Detect which cell encompasses the target text, then output its [x, y] center coordinate. 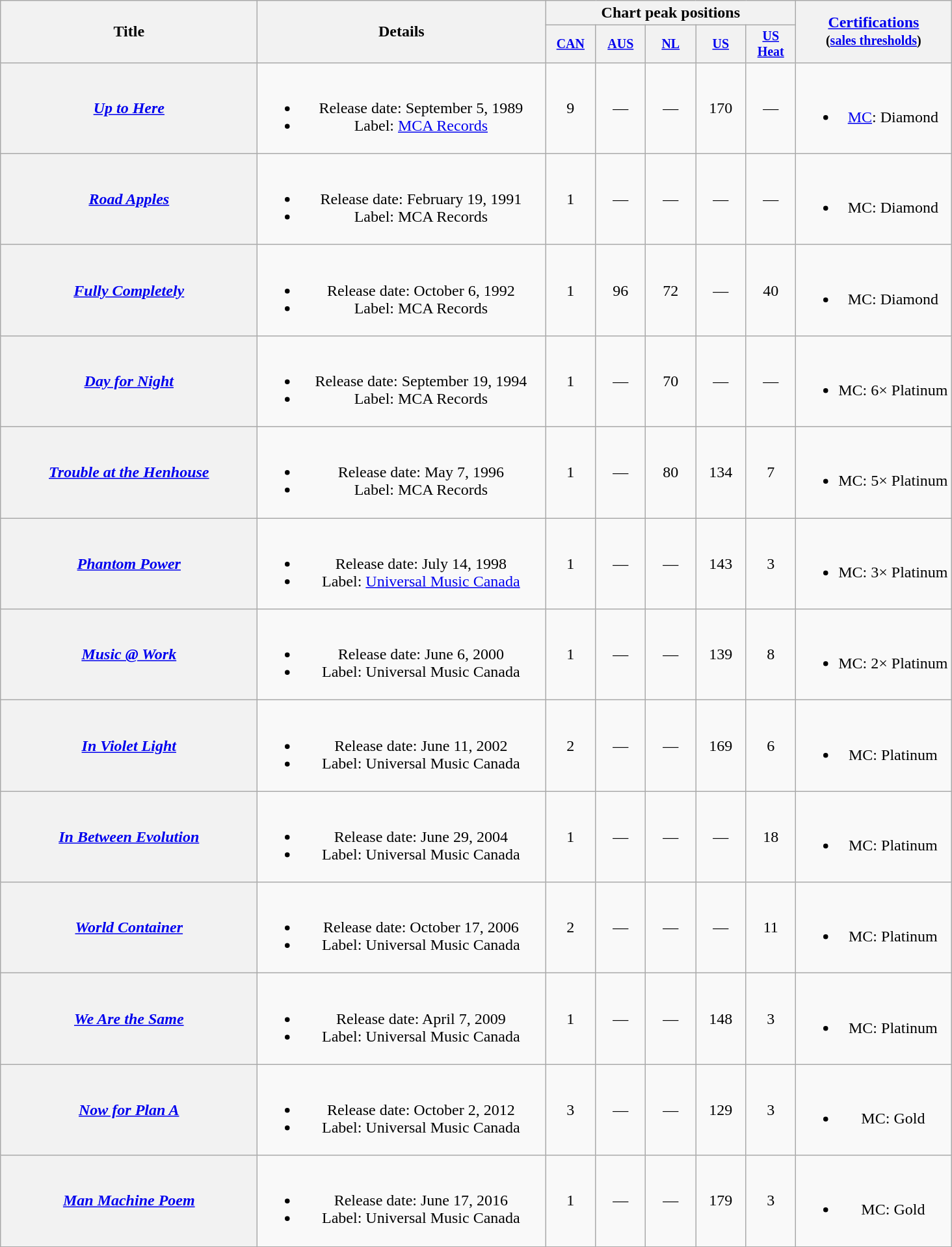
Details [402, 32]
169 [721, 746]
9 [571, 108]
148 [721, 1019]
6 [771, 746]
Title [129, 32]
Release date: July 14, 1998Label: Universal Music Canada [402, 564]
In Between Evolution [129, 837]
40 [771, 290]
7 [771, 473]
NL [671, 44]
72 [671, 290]
MC: 6× Platinum [874, 381]
MC: 5× Platinum [874, 473]
AUS [620, 44]
70 [671, 381]
Day for Night [129, 381]
18 [771, 837]
80 [671, 473]
Release date: June 29, 2004Label: Universal Music Canada [402, 837]
Man Machine Poem [129, 1201]
US Heat [771, 44]
Release date: October 2, 2012Label: Universal Music Canada [402, 1110]
MC: 3× Platinum [874, 564]
8 [771, 655]
Chart peak positions [671, 13]
Fully Completely [129, 290]
Release date: June 17, 2016Label: Universal Music Canada [402, 1201]
11 [771, 928]
World Container [129, 928]
Release date: September 19, 1994Label: MCA Records [402, 381]
179 [721, 1201]
143 [721, 564]
134 [721, 473]
Release date: June 6, 2000Label: Universal Music Canada [402, 655]
MC: 2× Platinum [874, 655]
Release date: September 5, 1989Label: MCA Records [402, 108]
Up to Here [129, 108]
Certifications(sales thresholds) [874, 32]
Release date: October 6, 1992Label: MCA Records [402, 290]
Release date: February 19, 1991Label: MCA Records [402, 199]
We Are the Same [129, 1019]
Music @ Work [129, 655]
170 [721, 108]
Release date: April 7, 2009Label: Universal Music Canada [402, 1019]
Trouble at the Henhouse [129, 473]
CAN [571, 44]
Release date: May 7, 1996Label: MCA Records [402, 473]
Road Apples [129, 199]
Release date: June 11, 2002Label: Universal Music Canada [402, 746]
139 [721, 655]
US [721, 44]
In Violet Light [129, 746]
Now for Plan A [129, 1110]
129 [721, 1110]
Release date: October 17, 2006Label: Universal Music Canada [402, 928]
Phantom Power [129, 564]
96 [620, 290]
